Scan for the cell matching the given text and deliver its (X, Y) coordinate at center. 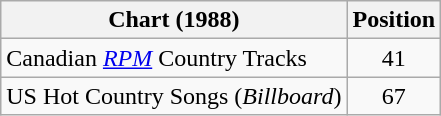
Canadian RPM Country Tracks (174, 58)
Chart (1988) (174, 20)
US Hot Country Songs (Billboard) (174, 96)
Position (394, 20)
41 (394, 58)
67 (394, 96)
